Return (x, y) of the center of cell containing provided text 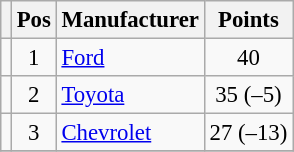
2 (34, 95)
Chevrolet (130, 133)
Pos (34, 20)
40 (248, 58)
Toyota (130, 95)
1 (34, 58)
Ford (130, 58)
27 (–13) (248, 133)
Manufacturer (130, 20)
3 (34, 133)
Points (248, 20)
35 (–5) (248, 95)
